Detect which cell encompasses the target text, then output its [x, y] center coordinate. 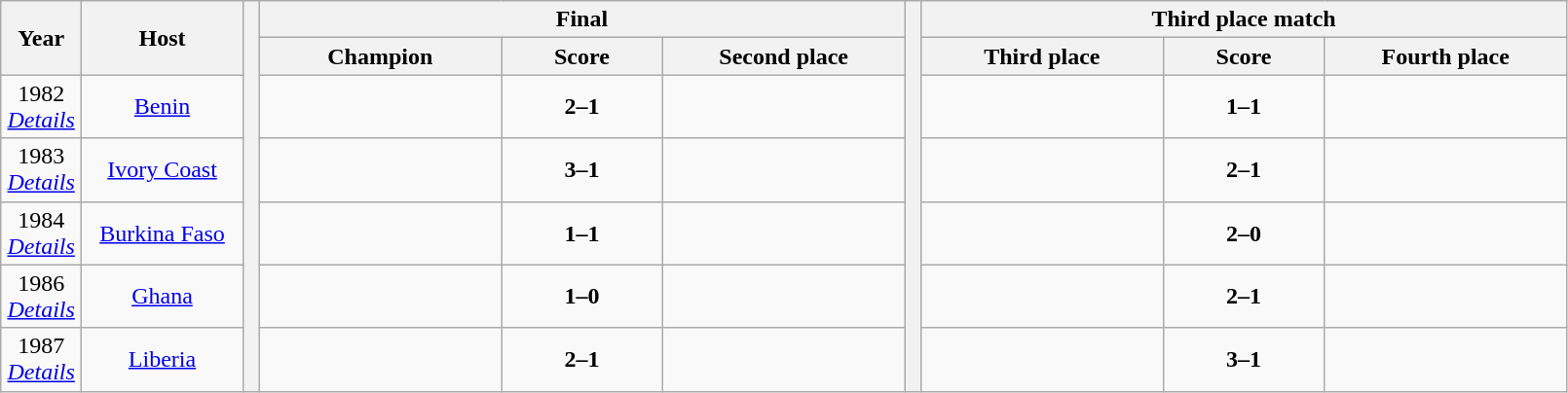
2–0 [1244, 233]
Year [41, 38]
Fourth place [1445, 56]
Final [582, 19]
1987Details [41, 360]
Ghana [163, 296]
1983Details [41, 169]
Second place [783, 56]
Champion [380, 56]
Third place match [1245, 19]
1984Details [41, 233]
1986Details [41, 296]
Third place [1042, 56]
Burkina Faso [163, 233]
Host [163, 38]
Ivory Coast [163, 169]
Benin [163, 107]
1–0 [582, 296]
Liberia [163, 360]
1982Details [41, 107]
